Find where the given text appears and provide that cell's center as (x, y) coordinate. 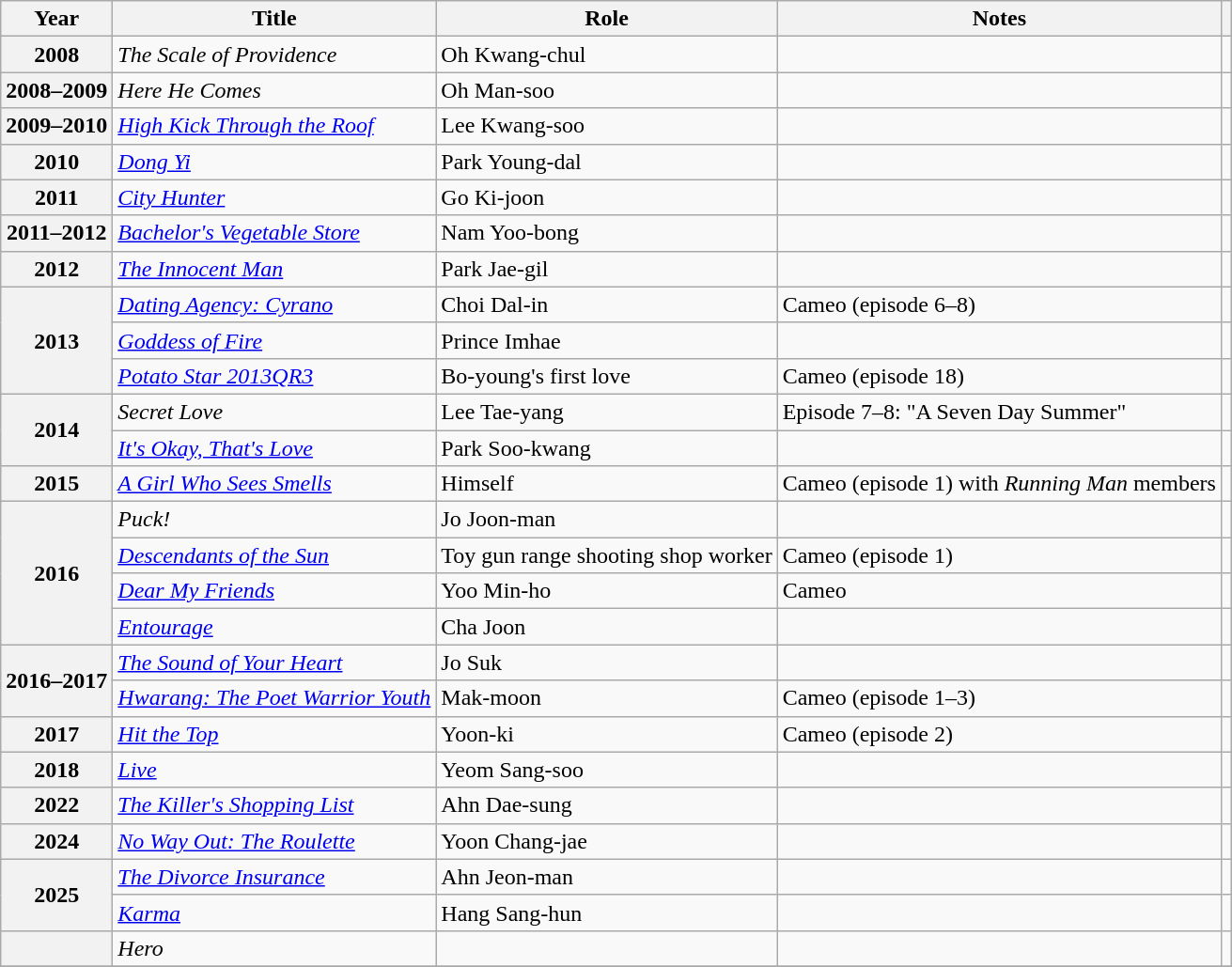
Lee Tae-yang (607, 412)
Choi Dal-in (607, 304)
Park Soo-kwang (607, 448)
Cameo (episode 1–3) (999, 698)
Prince Imhae (607, 340)
Cameo (episode 6–8) (999, 304)
Himself (607, 484)
2024 (56, 841)
Lee Kwang-soo (607, 126)
The Sound of Your Heart (274, 663)
Nam Yoo-bong (607, 233)
2014 (56, 429)
A Girl Who Sees Smells (274, 484)
Secret Love (274, 412)
2008 (56, 55)
Toy gun range shooting shop worker (607, 555)
The Scale of Providence (274, 55)
Ahn Dae-sung (607, 805)
Oh Man-soo (607, 90)
Oh Kwang-chul (607, 55)
Dating Agency: Cyrano (274, 304)
2025 (56, 895)
Jo Suk (607, 663)
Bo-young's first love (607, 376)
Year (56, 19)
Notes (999, 19)
Hwarang: The Poet Warrior Youth (274, 698)
The Divorce Insurance (274, 877)
Goddess of Fire (274, 340)
Park Young-dal (607, 162)
Bachelor's Vegetable Store (274, 233)
Yeom Sang-soo (607, 770)
2013 (56, 340)
Here He Comes (274, 90)
Title (274, 19)
2008–2009 (56, 90)
Entourage (274, 627)
Park Jae-gil (607, 269)
Karma (274, 912)
Role (607, 19)
Hit the Top (274, 734)
Cameo (episode 1) with Running Man members (999, 484)
Go Ki-joon (607, 197)
Yoon-ki (607, 734)
Yoon Chang-jae (607, 841)
Mak-moon (607, 698)
City Hunter (274, 197)
Jo Joon-man (607, 520)
Descendants of the Sun (274, 555)
2016–2017 (56, 680)
It's Okay, That's Love (274, 448)
Ahn Jeon-man (607, 877)
Episode 7–8: "A Seven Day Summer" (999, 412)
2022 (56, 805)
2015 (56, 484)
High Kick Through the Roof (274, 126)
2010 (56, 162)
2017 (56, 734)
2018 (56, 770)
Cameo (episode 18) (999, 376)
Cha Joon (607, 627)
2016 (56, 573)
Dear My Friends (274, 591)
Dong Yi (274, 162)
Hero (274, 948)
2009–2010 (56, 126)
Hang Sang-hun (607, 912)
The Killer's Shopping List (274, 805)
No Way Out: The Roulette (274, 841)
The Innocent Man (274, 269)
Cameo (episode 1) (999, 555)
2011 (56, 197)
Puck! (274, 520)
Cameo (999, 591)
2012 (56, 269)
Yoo Min-ho (607, 591)
2011–2012 (56, 233)
Cameo (episode 2) (999, 734)
Potato Star 2013QR3 (274, 376)
Live (274, 770)
